Return [x, y] of the center of cell containing provided text 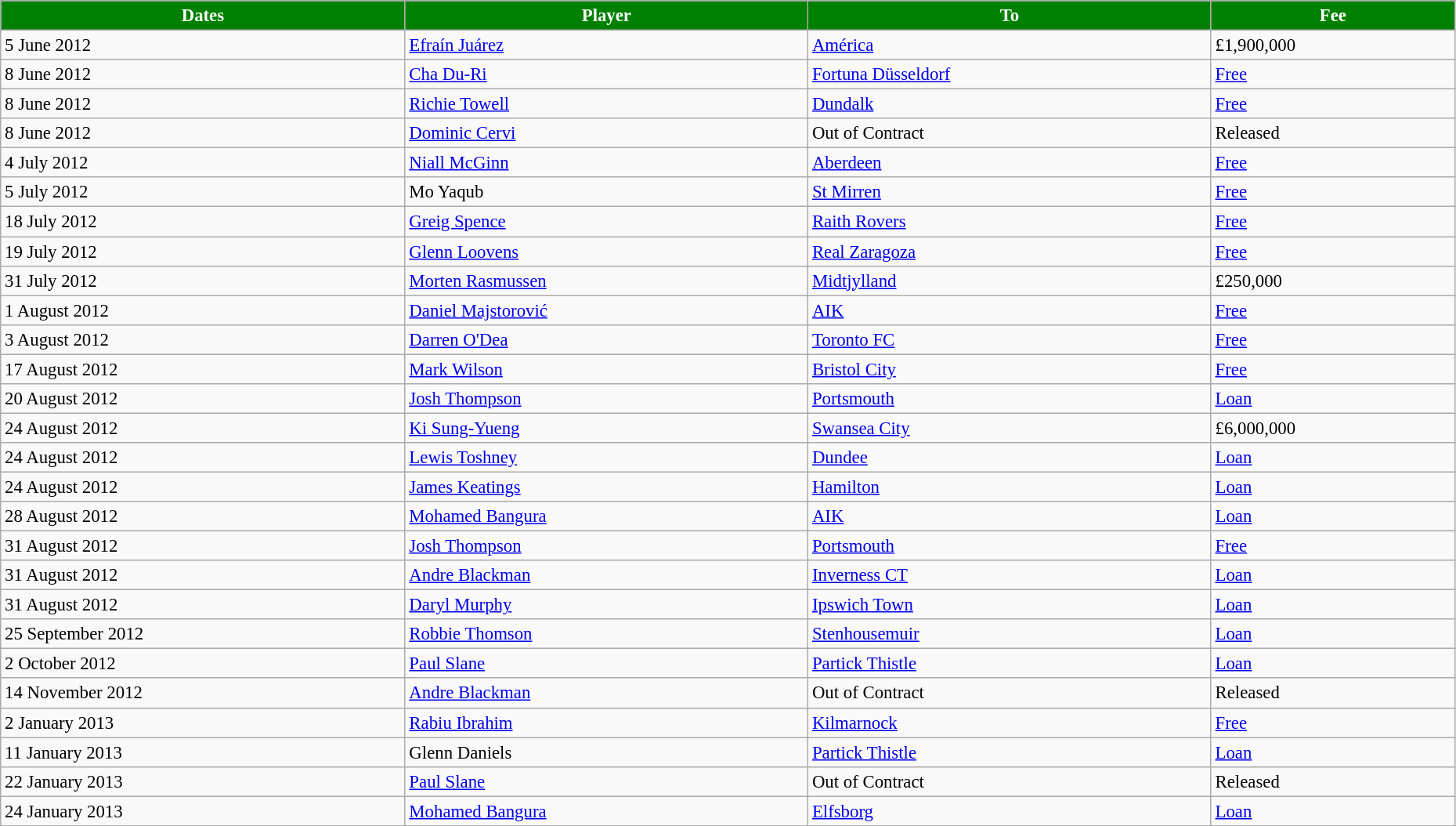
Fortuna Düsseldorf [1010, 74]
5 July 2012 [203, 192]
América [1010, 45]
2 January 2013 [203, 723]
Bristol City [1010, 369]
25 September 2012 [203, 634]
31 July 2012 [203, 281]
24 January 2013 [203, 811]
Fee [1333, 16]
£1,900,000 [1333, 45]
Hamilton [1010, 487]
James Keatings [606, 487]
Midtjylland [1010, 281]
Stenhousemuir [1010, 634]
Aberdeen [1010, 163]
Cha Du-Ri [606, 74]
Raith Rovers [1010, 222]
Glenn Loovens [606, 252]
3 August 2012 [203, 339]
Richie Towell [606, 104]
Daniel Majstorović [606, 310]
Lewis Toshney [606, 458]
Glenn Daniels [606, 752]
Dominic Cervi [606, 133]
Niall McGinn [606, 163]
17 August 2012 [203, 369]
Robbie Thomson [606, 634]
St Mirren [1010, 192]
Ki Sung-Yueng [606, 428]
Mo Yaqub [606, 192]
Efraín Juárez [606, 45]
2 October 2012 [203, 664]
£6,000,000 [1333, 428]
Daryl Murphy [606, 605]
5 June 2012 [203, 45]
£250,000 [1333, 281]
1 August 2012 [203, 310]
Inverness CT [1010, 575]
Rabiu Ibrahim [606, 723]
4 July 2012 [203, 163]
Player [606, 16]
Darren O'Dea [606, 339]
Ipswich Town [1010, 605]
19 July 2012 [203, 252]
14 November 2012 [203, 694]
11 January 2013 [203, 752]
Mark Wilson [606, 369]
Swansea City [1010, 428]
Elfsborg [1010, 811]
20 August 2012 [203, 399]
Dundee [1010, 458]
Toronto FC [1010, 339]
18 July 2012 [203, 222]
22 January 2013 [203, 781]
Dundalk [1010, 104]
28 August 2012 [203, 516]
Dates [203, 16]
To [1010, 16]
Greig Spence [606, 222]
Real Zaragoza [1010, 252]
Morten Rasmussen [606, 281]
Kilmarnock [1010, 723]
